Find where the given text appears and provide that cell's center as [x, y] coordinate. 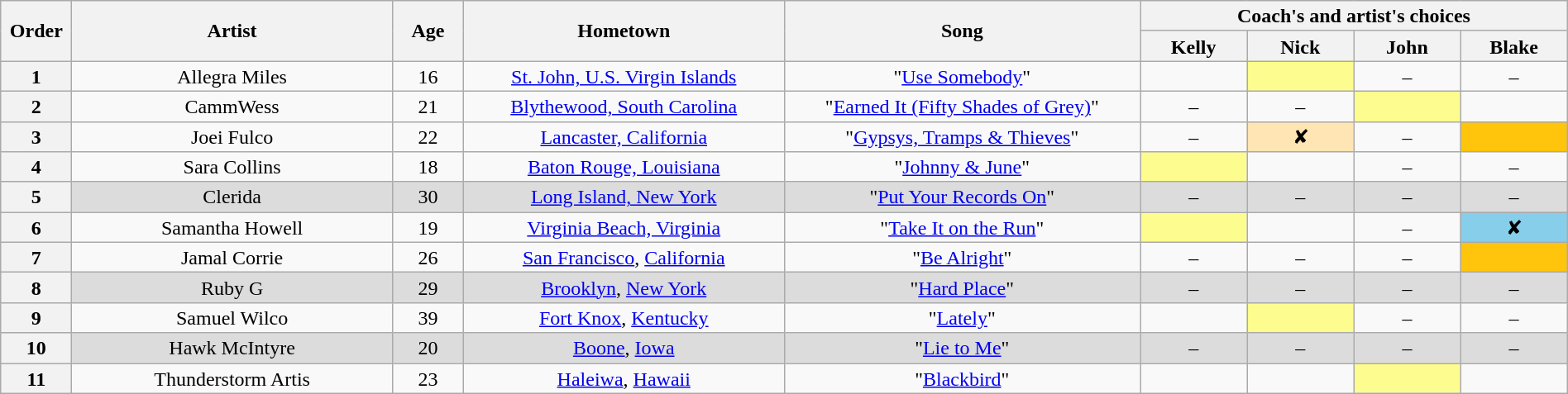
1 [36, 76]
5 [36, 197]
19 [428, 228]
18 [428, 167]
CammWess [232, 106]
John [1408, 46]
3 [36, 137]
Artist [232, 31]
Song [963, 31]
39 [428, 317]
22 [428, 137]
6 [36, 228]
Clerida [232, 197]
"Take It on the Run" [963, 228]
Samantha Howell [232, 228]
Baton Rouge, Louisiana [624, 167]
"Be Alright" [963, 258]
Age [428, 31]
20 [428, 349]
"Earned It (Fifty Shades of Grey)" [963, 106]
Sara Collins [232, 167]
"Blackbird" [963, 378]
Thunderstorm Artis [232, 378]
Long Island, New York [624, 197]
26 [428, 258]
St. John, U.S. Virgin Islands [624, 76]
"Lately" [963, 317]
Allegra Miles [232, 76]
Ruby G [232, 287]
Order [36, 31]
16 [428, 76]
Hawk McIntyre [232, 349]
"Gypsys, Tramps & Thieves" [963, 137]
Lancaster, California [624, 137]
Kelly [1194, 46]
4 [36, 167]
Joei Fulco [232, 137]
2 [36, 106]
Nick [1300, 46]
Virginia Beach, Virginia [624, 228]
Blake [1513, 46]
7 [36, 258]
Jamal Corrie [232, 258]
"Put Your Records On" [963, 197]
"Lie to Me" [963, 349]
"Johnny & June" [963, 167]
Fort Knox, Kentucky [624, 317]
Boone, Iowa [624, 349]
29 [428, 287]
8 [36, 287]
Coach's and artist's choices [1355, 17]
Brooklyn, New York [624, 287]
Samuel Wilco [232, 317]
11 [36, 378]
"Hard Place" [963, 287]
Blythewood, South Carolina [624, 106]
9 [36, 317]
Haleiwa, Hawaii [624, 378]
San Francisco, California [624, 258]
Hometown [624, 31]
23 [428, 378]
30 [428, 197]
"Use Somebody" [963, 76]
10 [36, 349]
21 [428, 106]
